Output the (X, Y) coordinate of the center of the cell containing the given text.  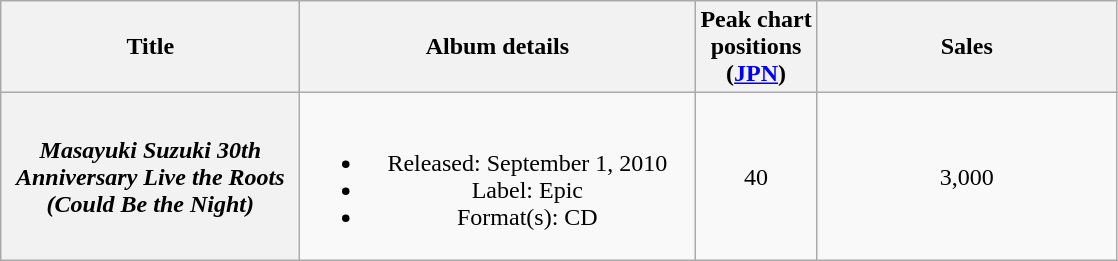
40 (756, 176)
Sales (966, 47)
3,000 (966, 176)
Released: September 1, 2010Label: EpicFormat(s): CD (498, 176)
Title (150, 47)
Album details (498, 47)
Peak chartpositions(JPN) (756, 47)
Masayuki Suzuki 30th Anniversary Live the Roots (Could Be the Night) (150, 176)
